Provide the (X, Y) coordinate of the cell's center where the given text is located.  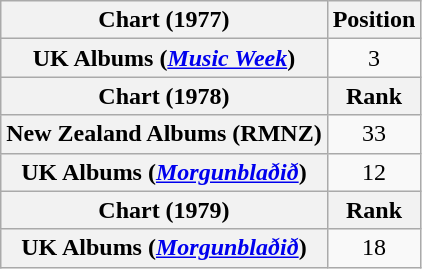
Chart (1977) (164, 20)
UK Albums (Music Week) (164, 58)
New Zealand Albums (RMNZ) (164, 134)
Chart (1979) (164, 210)
12 (374, 172)
18 (374, 248)
33 (374, 134)
3 (374, 58)
Position (374, 20)
Chart (1978) (164, 96)
